From the cell containing the given text, extract its center point as (x, y) coordinate. 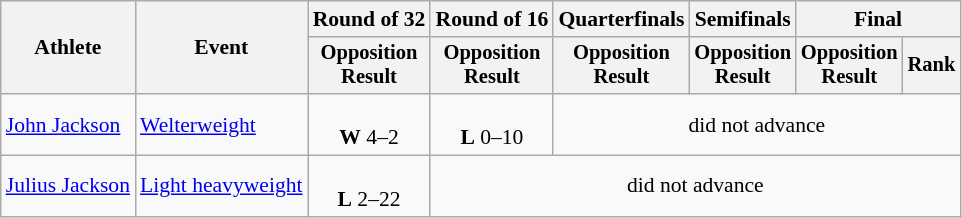
L 0–10 (492, 124)
W 4–2 (370, 124)
Athlete (68, 48)
John Jackson (68, 124)
Quarterfinals (621, 19)
Rank (932, 66)
Round of 32 (370, 19)
Julius Jackson (68, 186)
Welterweight (222, 124)
Semifinals (742, 19)
Event (222, 48)
L 2–22 (370, 186)
Light heavyweight (222, 186)
Round of 16 (492, 19)
Final (878, 19)
